Pinpoint the cell where the given text exists, returning its (x, y) midpoint coordinate. 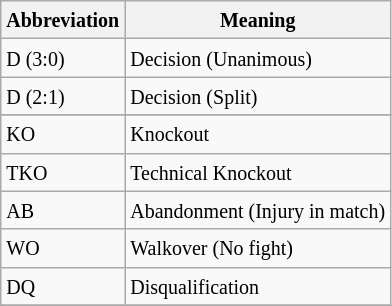
WO (63, 248)
Knockout (258, 134)
Abandonment (Injury in match) (258, 210)
Disqualification (258, 286)
DQ (63, 286)
D (3:0) (63, 58)
D (2:1) (63, 96)
TKO (63, 172)
Decision (Unanimous) (258, 58)
Abbreviation (63, 20)
Decision (Split) (258, 96)
Walkover (No fight) (258, 248)
Meaning (258, 20)
AB (63, 210)
Technical Knockout (258, 172)
KO (63, 134)
